Output the [x, y] coordinate of the center of the cell containing the given text.  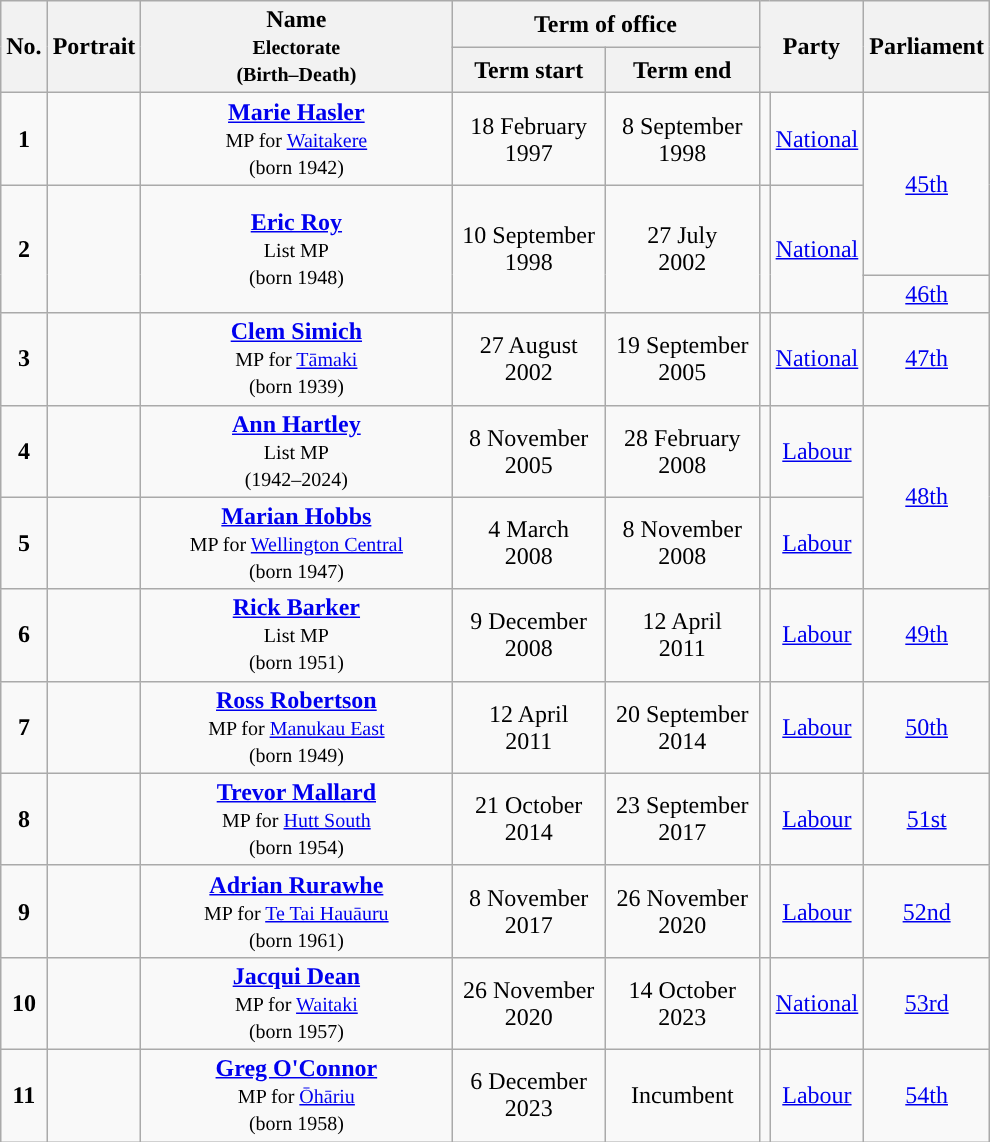
6 [24, 635]
Ross RobertsonMP for Manukau East(born 1949) [296, 727]
Marian HobbsMP for Wellington Central(born 1947) [296, 543]
Jacqui DeanMP for Waitaki(born 1957) [296, 1003]
52nd [927, 911]
11 [24, 1095]
8 November2008 [682, 543]
28 February2008 [682, 451]
47th [927, 359]
9 [24, 911]
Trevor MallardMP for Hutt South(born 1954) [296, 819]
Clem SimichMP for Tāmaki(born 1939) [296, 359]
46th [927, 294]
Rick BarkerList MP(born 1951) [296, 635]
9 December2008 [529, 635]
51st [927, 819]
53rd [927, 1003]
No. [24, 47]
Eric RoyList MP(born 1948) [296, 249]
Term end [682, 70]
Greg O'ConnorMP for Ōhāriu(born 1958) [296, 1095]
Adrian RurawheMP for Te Tai Hauāuru(born 1961) [296, 911]
Term of office [606, 24]
8 November2017 [529, 911]
Ann HartleyList MP(1942–2024) [296, 451]
8 November2005 [529, 451]
Portrait [94, 47]
10 [24, 1003]
49th [927, 635]
6 December2023 [529, 1095]
50th [927, 727]
19 September2005 [682, 359]
Party [812, 47]
Term start [529, 70]
3 [24, 359]
7 [24, 727]
27 August2002 [529, 359]
1 [24, 139]
45th [927, 184]
14 October2023 [682, 1003]
27 July2002 [682, 249]
2 [24, 249]
4 March2008 [529, 543]
5 [24, 543]
8 [24, 819]
48th [927, 497]
Marie HaslerMP for Waitakere(born 1942) [296, 139]
8 September1998 [682, 139]
Parliament [927, 47]
23 September2017 [682, 819]
54th [927, 1095]
4 [24, 451]
20 September2014 [682, 727]
10 September1998 [529, 249]
18 February1997 [529, 139]
21 October2014 [529, 819]
Incumbent [682, 1095]
NameElectorate(Birth–Death) [296, 47]
